From the cell containing the given text, extract its center point as (x, y) coordinate. 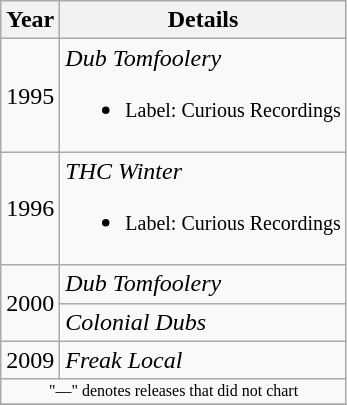
Colonial Dubs (203, 322)
"—" denotes releases that did not chart (174, 391)
2009 (30, 360)
THC WinterLabel: Curious Recordings (203, 208)
Dub Tomfoolery (203, 284)
Details (203, 20)
1995 (30, 96)
Freak Local (203, 360)
2000 (30, 303)
Year (30, 20)
Dub TomfooleryLabel: Curious Recordings (203, 96)
1996 (30, 208)
